Extract the [x, y] coordinate from the center of the cell holding the provided text.  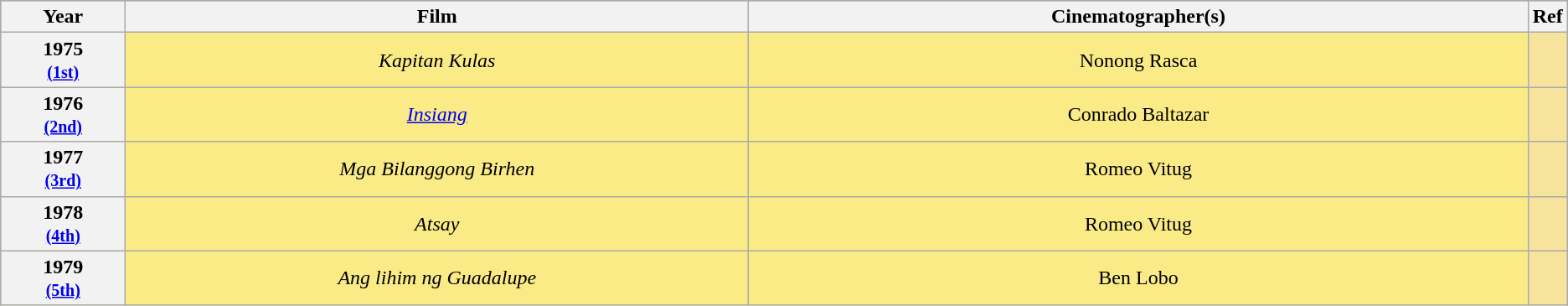
1975 (1st) [64, 60]
Mga Bilanggong Birhen [437, 169]
1976 (2nd) [64, 114]
Ang lihim ng Guadalupe [437, 278]
Ref [1548, 17]
Kapitan Kulas [437, 60]
1979 (5th) [64, 278]
Insiang [437, 114]
Nonong Rasca [1138, 60]
Ben Lobo [1138, 278]
1977 (3rd) [64, 169]
Year [64, 17]
Atsay [437, 223]
Film [437, 17]
1978 (4th) [64, 223]
Conrado Baltazar [1138, 114]
Cinematographer(s) [1138, 17]
